Find where the given text appears and provide that cell's center as [x, y] coordinate. 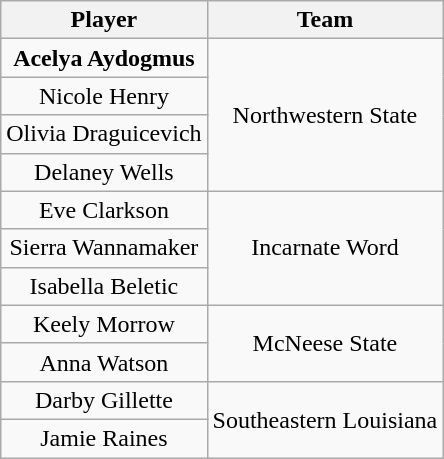
Team [325, 20]
Acelya Aydogmus [104, 58]
Eve Clarkson [104, 210]
Olivia Draguicevich [104, 134]
Delaney Wells [104, 172]
Northwestern State [325, 115]
Jamie Raines [104, 438]
Southeastern Louisiana [325, 419]
Anna Watson [104, 362]
Sierra Wannamaker [104, 248]
Player [104, 20]
Incarnate Word [325, 248]
Darby Gillette [104, 400]
McNeese State [325, 343]
Isabella Beletic [104, 286]
Nicole Henry [104, 96]
Keely Morrow [104, 324]
